Return the (X, Y) coordinate for the center point of the cell that contains the specified text.  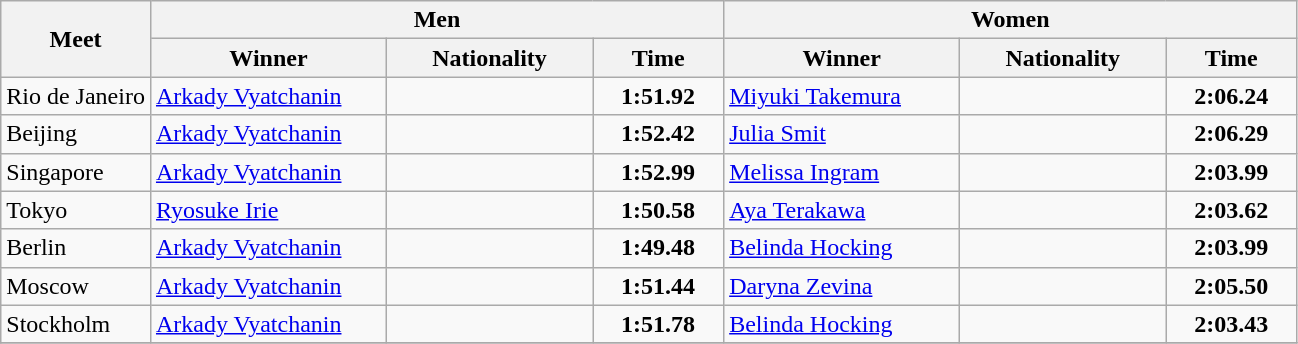
1:50.58 (658, 210)
1:51.92 (658, 96)
1:52.99 (658, 172)
Stockholm (76, 324)
Singapore (76, 172)
2:03.62 (1232, 210)
1:51.44 (658, 286)
Ryosuke Irie (268, 210)
Men (436, 20)
2:06.29 (1232, 134)
Berlin (76, 248)
1:51.78 (658, 324)
2:06.24 (1232, 96)
Rio de Janeiro (76, 96)
2:03.43 (1232, 324)
2:05.50 (1232, 286)
Tokyo (76, 210)
Daryna Zevina (842, 286)
1:52.42 (658, 134)
Moscow (76, 286)
Miyuki Takemura (842, 96)
Julia Smit (842, 134)
Women (1010, 20)
Aya Terakawa (842, 210)
Melissa Ingram (842, 172)
1:49.48 (658, 248)
Beijing (76, 134)
Meet (76, 39)
